Capture the cell that displays the provided text and extract its (x, y) central coordinate. 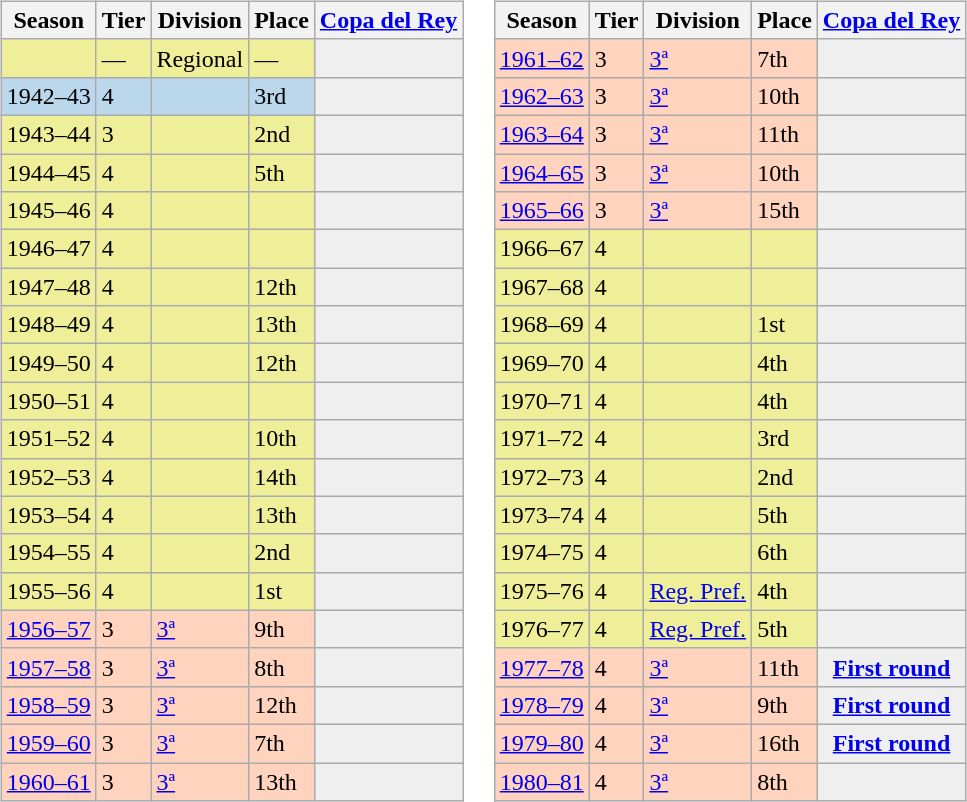
1973–74 (542, 515)
1945–46 (48, 211)
1949–50 (48, 363)
1944–45 (48, 173)
14th (282, 477)
1942–43 (48, 96)
1969–70 (542, 363)
1956–57 (48, 629)
1974–75 (542, 553)
1976–77 (542, 629)
1962–63 (542, 96)
1954–55 (48, 553)
1977–78 (542, 667)
1965–66 (542, 211)
1958–59 (48, 705)
1950–51 (48, 401)
1970–71 (542, 401)
1952–53 (48, 477)
1968–69 (542, 325)
1975–76 (542, 591)
16th (785, 743)
1946–47 (48, 249)
1961–62 (542, 58)
1964–65 (542, 173)
1957–58 (48, 667)
1947–48 (48, 287)
1979–80 (542, 743)
1963–64 (542, 134)
1955–56 (48, 591)
1966–67 (542, 249)
1959–60 (48, 743)
1953–54 (48, 515)
1943–44 (48, 134)
1951–52 (48, 439)
1978–79 (542, 705)
1971–72 (542, 439)
Regional (200, 58)
1960–61 (48, 781)
15th (785, 211)
1972–73 (542, 477)
1948–49 (48, 325)
6th (785, 553)
1967–68 (542, 287)
1980–81 (542, 781)
